Return [X, Y] of the center of cell containing provided text 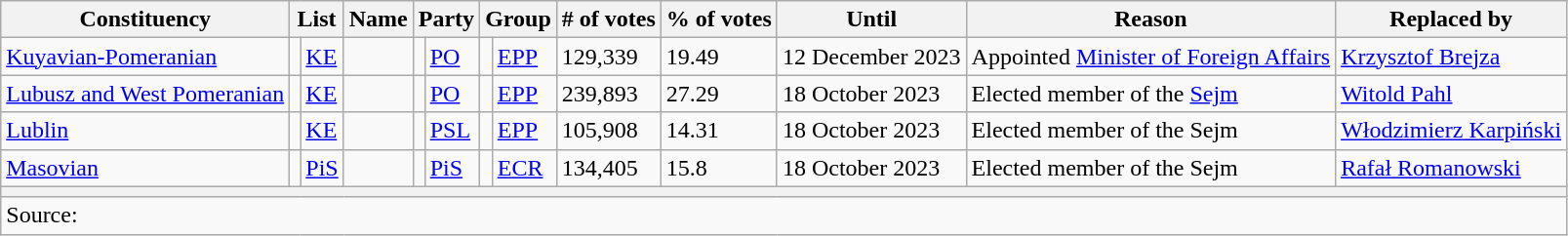
Rafał Romanowski [1452, 168]
Kuyavian-Pomeranian [145, 57]
Reason [1151, 20]
Lubusz and West Pomeranian [145, 94]
15.8 [718, 168]
% of votes [718, 20]
Witold Pahl [1452, 94]
129,339 [609, 57]
105,908 [609, 131]
ECR [524, 168]
Lublin [145, 131]
19.49 [718, 57]
Włodzimierz Karpiński [1452, 131]
Replaced by [1452, 20]
Constituency [145, 20]
Party [446, 20]
# of votes [609, 20]
Group [519, 20]
Masovian [145, 168]
12 December 2023 [871, 57]
PSL [452, 131]
134,405 [609, 168]
27.29 [718, 94]
Source: [784, 216]
Until [871, 20]
14.31 [718, 131]
Name [379, 20]
List [317, 20]
239,893 [609, 94]
Appointed Minister of Foreign Affairs [1151, 57]
Krzysztof Brejza [1452, 57]
